Return the (x, y) coordinate for the center point of the cell that contains the specified text.  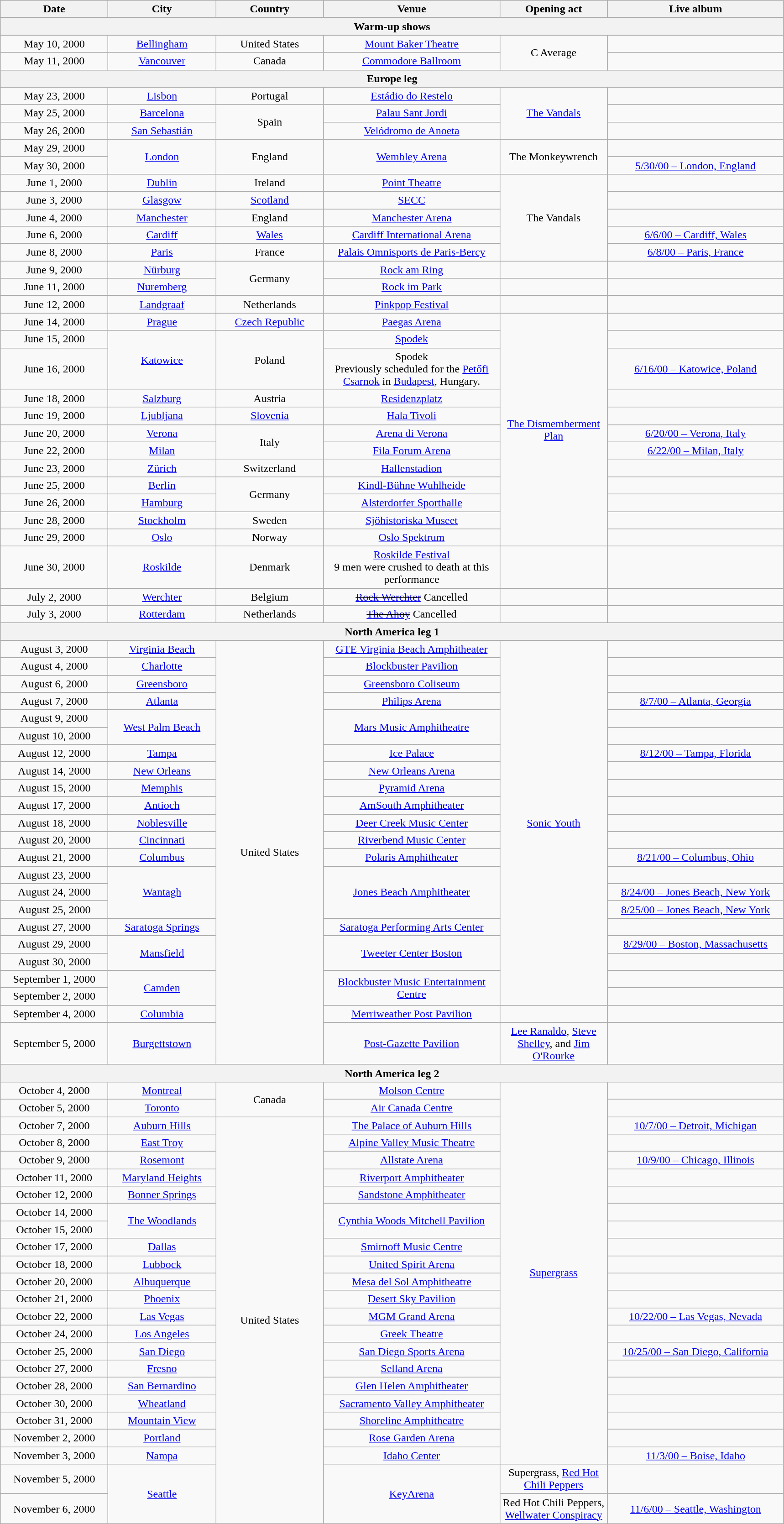
October 28, 2000 (54, 1386)
Paegas Arena (412, 322)
May 29, 2000 (54, 148)
Tweeter Center Boston (412, 953)
Mesa del Sol Amphitheatre (412, 1282)
November 5, 2000 (54, 1479)
Desert Sky Pavilion (412, 1299)
Los Angeles (162, 1334)
Charlotte (162, 666)
10/7/00 – Detroit, Michigan (695, 1125)
Opening act (554, 9)
KeyArena (412, 1494)
August 9, 2000 (54, 718)
6/22/00 – Milan, Italy (695, 450)
London (162, 157)
Ice Palace (412, 753)
Paris (162, 252)
October 21, 2000 (54, 1299)
Arena di Verona (412, 433)
Bonner Springs (162, 1195)
Tampa (162, 753)
June 20, 2000 (54, 433)
October 31, 2000 (54, 1421)
October 20, 2000 (54, 1282)
Sjöhistoriska Museet (412, 520)
SECC (412, 200)
Philips Arena (412, 701)
Velódromo de Anoeta (412, 131)
October 22, 2000 (54, 1316)
France (270, 252)
San Diego (162, 1351)
Alpine Valley Music Theatre (412, 1143)
August 10, 2000 (54, 736)
North America leg 2 (392, 1073)
East Troy (162, 1143)
May 11, 2000 (54, 61)
Pinkpop Festival (412, 304)
The Dismemberment Plan (554, 430)
June 29, 2000 (54, 538)
Werchter (162, 597)
Sacramento Valley Amphitheater (412, 1404)
August 6, 2000 (54, 684)
Maryland Heights (162, 1178)
August 29, 2000 (54, 944)
August 3, 2000 (54, 649)
Columbia (162, 1014)
Deer Creek Music Center (412, 823)
Live album (695, 9)
September 4, 2000 (54, 1014)
Portugal (270, 96)
Blockbuster Music Entertainment Centre (412, 988)
Hallenstadion (412, 468)
Switzerland (270, 468)
Shoreline Amphitheatre (412, 1421)
Nampa (162, 1456)
8/7/00 – Atlanta, Georgia (695, 701)
June 4, 2000 (54, 218)
Sonic Youth (554, 822)
Supergrass, Red Hot Chili Peppers (554, 1479)
October 24, 2000 (54, 1334)
Stockholm (162, 520)
Norway (270, 538)
Europe leg (392, 79)
June 11, 2000 (54, 287)
June 19, 2000 (54, 416)
Austria (270, 398)
June 3, 2000 (54, 200)
October 7, 2000 (54, 1125)
Belgium (270, 597)
June 25, 2000 (54, 485)
Saratoga Performing Arts Center (412, 927)
11/3/00 – Boise, Idaho (695, 1456)
June 8, 2000 (54, 252)
Molson Centre (412, 1090)
Nürburg (162, 270)
October 17, 2000 (54, 1247)
Lee Ranaldo, Steve Shelley, and Jim O'Rourke (554, 1043)
Noblesville (162, 823)
Czech Republic (270, 322)
October 11, 2000 (54, 1178)
Commodore Ballroom (412, 61)
Wales (270, 235)
September 1, 2000 (54, 979)
Dallas (162, 1247)
6/8/00 – Paris, France (695, 252)
Verona (162, 433)
Dublin (162, 183)
Rotterdam (162, 614)
5/30/00 – London, England (695, 165)
New Orleans (162, 770)
Mount Baker Theatre (412, 44)
June 23, 2000 (54, 468)
June 16, 2000 (54, 369)
October 27, 2000 (54, 1368)
July 2, 2000 (54, 597)
October 30, 2000 (54, 1404)
August 14, 2000 (54, 770)
Ireland (270, 183)
Kindl-Bühne Wuhlheide (412, 485)
The Palace of Auburn Hills (412, 1125)
Poland (270, 360)
6/16/00 – Katowice, Poland (695, 369)
Palais Omnisports de Paris-Bercy (412, 252)
The Monkeywrench (554, 157)
Oslo Spektrum (412, 538)
Post-Gazette Pavilion (412, 1043)
11/6/00 – Seattle, Washington (695, 1509)
June 18, 2000 (54, 398)
Merriweather Post Pavilion (412, 1014)
The Woodlands (162, 1221)
May 30, 2000 (54, 165)
August 20, 2000 (54, 840)
Rock Werchter Cancelled (412, 597)
Seattle (162, 1494)
Sandstone Amphitheater (412, 1195)
SpodekPreviously scheduled for the Petőfi Csarnok in Budapest, Hungary. (412, 369)
July 3, 2000 (54, 614)
Virginia Beach (162, 649)
Rock im Park (412, 287)
Jones Beach Amphitheater (412, 892)
Glen Helen Amphitheater (412, 1386)
June 28, 2000 (54, 520)
August 12, 2000 (54, 753)
Camden (162, 988)
8/25/00 – Jones Beach, New York (695, 910)
Mars Music Amphitheatre (412, 727)
Zürich (162, 468)
June 26, 2000 (54, 503)
May 26, 2000 (54, 131)
Columbus (162, 858)
10/22/00 – Las Vegas, Nevada (695, 1316)
Milan (162, 450)
Memphis (162, 788)
Ljubljana (162, 416)
10/9/00 – Chicago, Illinois (695, 1160)
AmSouth Amphitheater (412, 805)
North America leg 1 (392, 632)
Albuquerque (162, 1282)
Blockbuster Pavilion (412, 666)
Wheatland (162, 1404)
October 12, 2000 (54, 1195)
August 24, 2000 (54, 892)
Phoenix (162, 1299)
November 2, 2000 (54, 1438)
August 30, 2000 (54, 962)
August 4, 2000 (54, 666)
Estádio do Restelo (412, 96)
June 15, 2000 (54, 339)
Spain (270, 122)
San Bernardino (162, 1386)
September 2, 2000 (54, 996)
Rock am Ring (412, 270)
August 18, 2000 (54, 823)
August 15, 2000 (54, 788)
Saratoga Springs (162, 927)
Alsterdorfer Sporthalle (412, 503)
Red Hot Chili Peppers, Wellwater Conspiracy (554, 1509)
June 12, 2000 (54, 304)
Toronto (162, 1108)
Riverbend Music Center (412, 840)
Mansfield (162, 953)
August 21, 2000 (54, 858)
Cardiff (162, 235)
August 27, 2000 (54, 927)
Berlin (162, 485)
August 17, 2000 (54, 805)
June 22, 2000 (54, 450)
Glasgow (162, 200)
June 14, 2000 (54, 322)
United Spirit Arena (412, 1264)
June 6, 2000 (54, 235)
Palau Sant Jordi (412, 113)
8/29/00 – Boston, Massachusetts (695, 944)
Date (54, 9)
8/24/00 – Jones Beach, New York (695, 892)
Smirnoff Music Centre (412, 1247)
Italy (270, 442)
Manchester (162, 218)
Nuremberg (162, 287)
Sweden (270, 520)
6/20/00 – Verona, Italy (695, 433)
October 8, 2000 (54, 1143)
Portland (162, 1438)
October 14, 2000 (54, 1212)
Slovenia (270, 416)
Rosemont (162, 1160)
October 25, 2000 (54, 1351)
October 9, 2000 (54, 1160)
Air Canada Centre (412, 1108)
Supergrass (554, 1273)
Oslo (162, 538)
Venue (412, 9)
Lubbock (162, 1264)
San Diego Sports Arena (412, 1351)
Selland Arena (412, 1368)
June 9, 2000 (54, 270)
October 5, 2000 (54, 1108)
8/21/00 – Columbus, Ohio (695, 858)
August 25, 2000 (54, 910)
Wembley Arena (412, 157)
Roskilde Festival9 men were crushed to death at this performance (412, 567)
June 30, 2000 (54, 567)
Scotland (270, 200)
Katowice (162, 360)
Spodek (412, 339)
Burgettstown (162, 1043)
Vancouver (162, 61)
Auburn Hills (162, 1125)
San Sebastián (162, 131)
November 6, 2000 (54, 1509)
September 5, 2000 (54, 1043)
May 10, 2000 (54, 44)
6/6/00 – Cardiff, Wales (695, 235)
GTE Virginia Beach Amphitheater (412, 649)
Landgraaf (162, 304)
Lisbon (162, 96)
Wantagh (162, 892)
Mountain View (162, 1421)
Bellingham (162, 44)
New Orleans Arena (412, 770)
Polaris Amphitheater (412, 858)
Antioch (162, 805)
8/12/00 – Tampa, Florida (695, 753)
May 23, 2000 (54, 96)
MGM Grand Arena (412, 1316)
Pyramid Arena (412, 788)
August 7, 2000 (54, 701)
Warm-up shows (392, 26)
Cardiff International Arena (412, 235)
October 15, 2000 (54, 1230)
May 25, 2000 (54, 113)
Manchester Arena (412, 218)
Riverport Amphitheater (412, 1178)
Barcelona (162, 113)
Salzburg (162, 398)
Denmark (270, 567)
C Average (554, 52)
Fresno (162, 1368)
October 18, 2000 (54, 1264)
Cynthia Woods Mitchell Pavilion (412, 1221)
Residenzplatz (412, 398)
Greensboro (162, 684)
Rose Garden Arena (412, 1438)
Point Theatre (412, 183)
October 4, 2000 (54, 1090)
Prague (162, 322)
June 1, 2000 (54, 183)
Hamburg (162, 503)
Country (270, 9)
Allstate Arena (412, 1160)
November 3, 2000 (54, 1456)
Las Vegas (162, 1316)
City (162, 9)
Roskilde (162, 567)
Atlanta (162, 701)
Fila Forum Arena (412, 450)
August 23, 2000 (54, 875)
Montreal (162, 1090)
The Ahoy Cancelled (412, 614)
West Palm Beach (162, 727)
Hala Tivoli (412, 416)
Cincinnati (162, 840)
Greensboro Coliseum (412, 684)
Idaho Center (412, 1456)
Greek Theatre (412, 1334)
10/25/00 – San Diego, California (695, 1351)
